Scan for the cell matching the given text and deliver its (X, Y) coordinate at center. 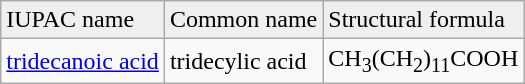
tridecylic acid (243, 61)
tridecanoic acid (83, 61)
Common name (243, 20)
CH3(CH2)11COOH (424, 61)
IUPAC name (83, 20)
Structural formula (424, 20)
